Find where the given text appears and provide that cell's center as (X, Y) coordinate. 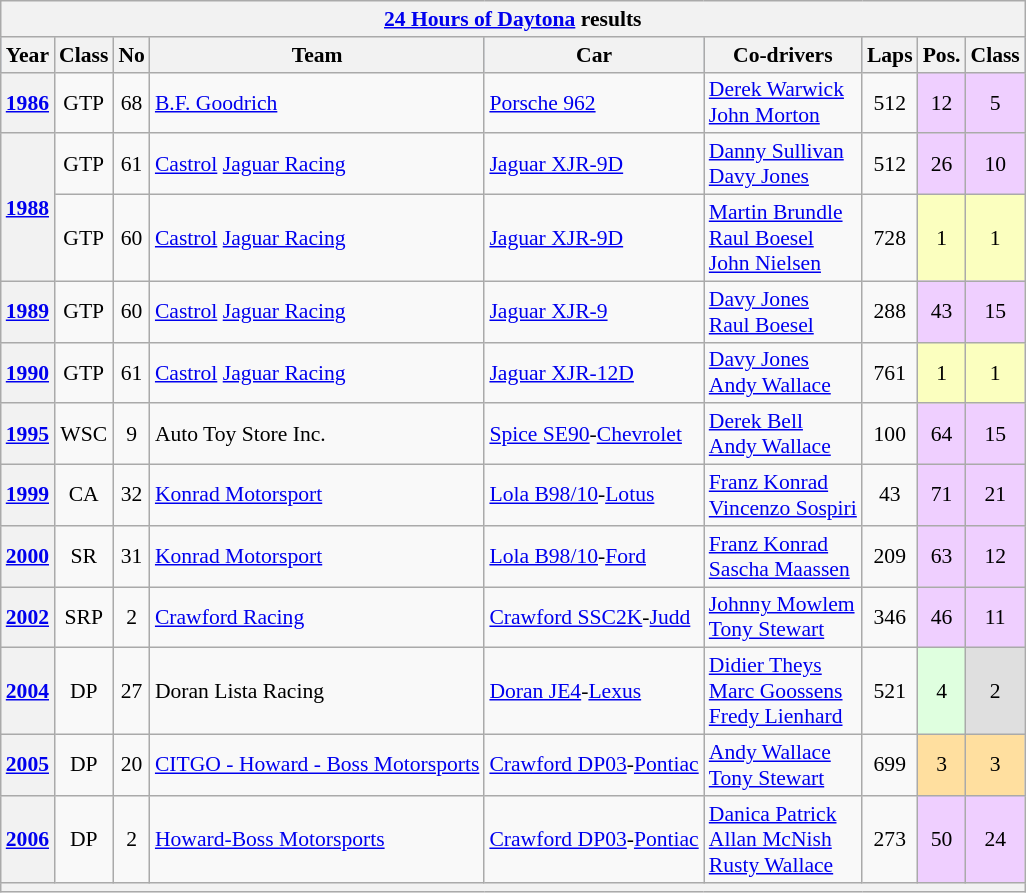
Andy Wallace Tony Stewart (783, 766)
No (132, 55)
Derek Warwick John Morton (783, 102)
Doran JE4-Lexus (594, 692)
Davy Jones Raul Boesel (783, 312)
100 (890, 434)
Lola B98/10-Lotus (594, 496)
2004 (28, 692)
SR (84, 556)
24 (996, 840)
Co-drivers (783, 55)
10 (996, 164)
Jaguar XJR-12D (594, 372)
Franz Konrad Sascha Maassen (783, 556)
2000 (28, 556)
21 (996, 496)
64 (942, 434)
2005 (28, 766)
Car (594, 55)
Year (28, 55)
Jaguar XJR-9 (594, 312)
1988 (28, 208)
273 (890, 840)
Auto Toy Store Inc. (317, 434)
699 (890, 766)
346 (890, 618)
11 (996, 618)
Danny Sullivan Davy Jones (783, 164)
Team (317, 55)
1990 (28, 372)
Crawford Racing (317, 618)
63 (942, 556)
Davy Jones Andy Wallace (783, 372)
24 Hours of Daytona results (513, 19)
5 (996, 102)
Spice SE90-Chevrolet (594, 434)
46 (942, 618)
4 (942, 692)
CA (84, 496)
209 (890, 556)
SRP (84, 618)
Derek Bell Andy Wallace (783, 434)
Martin Brundle Raul Boesel John Nielsen (783, 238)
Johnny Mowlem Tony Stewart (783, 618)
Howard-Boss Motorsports (317, 840)
728 (890, 238)
68 (132, 102)
Porsche 962 (594, 102)
2006 (28, 840)
2002 (28, 618)
521 (890, 692)
26 (942, 164)
761 (890, 372)
50 (942, 840)
1989 (28, 312)
9 (132, 434)
32 (132, 496)
Crawford SSC2K-Judd (594, 618)
1999 (28, 496)
20 (132, 766)
Doran Lista Racing (317, 692)
Pos. (942, 55)
1986 (28, 102)
B.F. Goodrich (317, 102)
1995 (28, 434)
CITGO - Howard - Boss Motorsports (317, 766)
Danica Patrick Allan McNish Rusty Wallace (783, 840)
31 (132, 556)
Lola B98/10-Ford (594, 556)
71 (942, 496)
Didier Theys Marc Goossens Fredy Lienhard (783, 692)
WSC (84, 434)
Franz Konrad Vincenzo Sospiri (783, 496)
288 (890, 312)
27 (132, 692)
Laps (890, 55)
